For the text-containing cell, return its midpoint in [x, y] coordinate format. 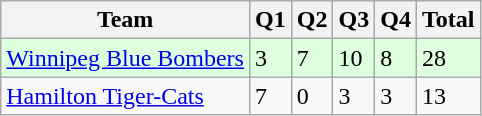
Winnipeg Blue Bombers [126, 58]
Q2 [312, 20]
Team [126, 20]
Q3 [354, 20]
28 [448, 58]
0 [312, 96]
Hamilton Tiger-Cats [126, 96]
Q1 [270, 20]
Total [448, 20]
13 [448, 96]
Q4 [396, 20]
10 [354, 58]
8 [396, 58]
